Scan for the cell matching the given text and deliver its (X, Y) coordinate at center. 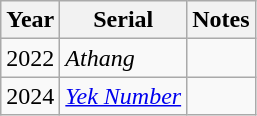
Year (30, 20)
2024 (30, 96)
Notes (221, 20)
2022 (30, 58)
Yek Number (124, 96)
Serial (124, 20)
Athang (124, 58)
